Identify which cell holds the provided text, then report its [x, y] central coordinate. 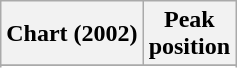
Chart (2002) [72, 34]
Peak position [189, 34]
